Locate the cell with the specified text and output its (x, y) center coordinate. 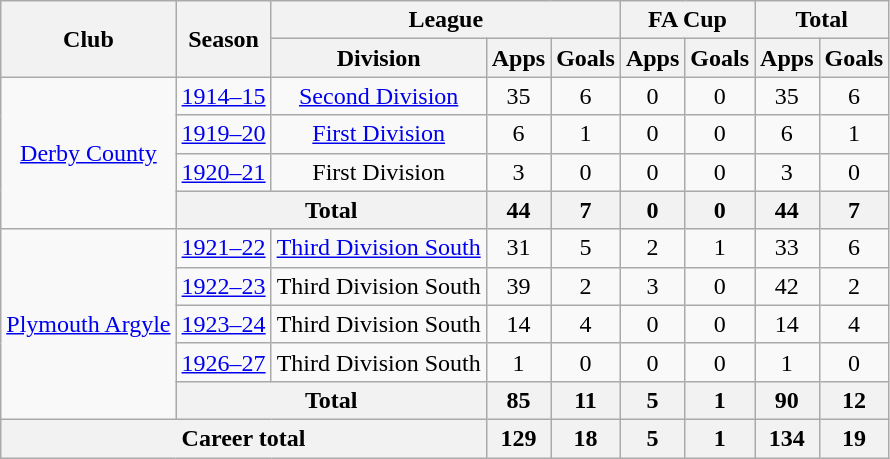
19 (854, 438)
Club (88, 39)
FA Cup (687, 20)
31 (518, 248)
42 (787, 286)
Derby County (88, 153)
12 (854, 400)
Second Division (378, 96)
11 (586, 400)
18 (586, 438)
1919–20 (224, 134)
1922–23 (224, 286)
1923–24 (224, 324)
85 (518, 400)
1926–27 (224, 362)
90 (787, 400)
League (446, 20)
Season (224, 39)
1921–22 (224, 248)
Plymouth Argyle (88, 324)
Division (378, 58)
39 (518, 286)
134 (787, 438)
33 (787, 248)
Career total (244, 438)
1914–15 (224, 96)
1920–21 (224, 172)
129 (518, 438)
